Search for the cell housing the specified text and yield its [X, Y] center coordinate. 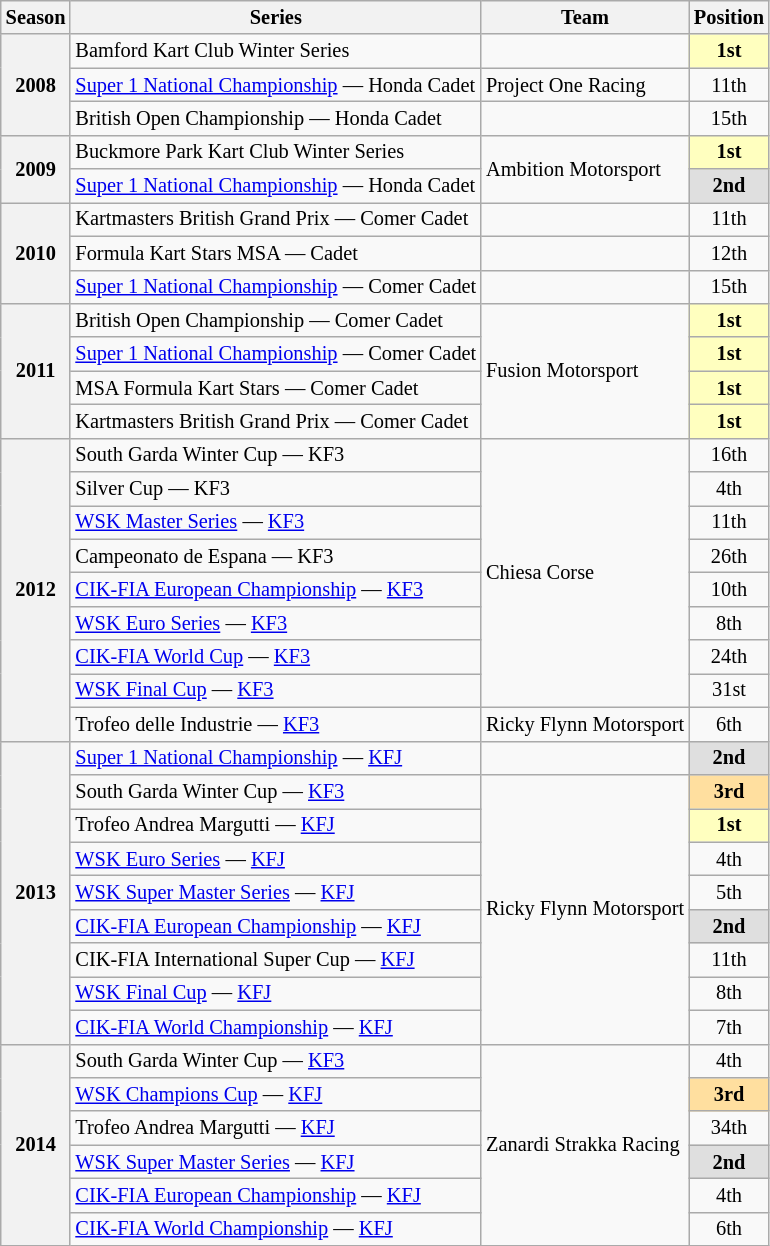
Campeonato de Espana — KF3 [276, 556]
WSK Euro Series — KFJ [276, 859]
7th [729, 1027]
31st [729, 690]
24th [729, 657]
2014 [36, 1145]
2011 [36, 370]
WSK Final Cup — KFJ [276, 993]
Super 1 National Championship — KFJ [276, 758]
Bamford Kart Club Winter Series [276, 51]
British Open Championship — Honda Cadet [276, 118]
Series [276, 17]
WSK Euro Series — KF3 [276, 623]
2013 [36, 892]
Zanardi Strakka Racing [585, 1145]
Silver Cup — KF3 [276, 489]
WSK Master Series — KF3 [276, 522]
34th [729, 1128]
2008 [36, 84]
2012 [36, 590]
Trofeo delle Industrie — KF3 [276, 724]
Project One Racing [585, 85]
Fusion Motorsport [585, 370]
Formula Kart Stars MSA — Cadet [276, 253]
2009 [36, 168]
Team [585, 17]
10th [729, 589]
26th [729, 556]
Ambition Motorsport [585, 168]
WSK Final Cup — KF3 [276, 690]
MSA Formula Kart Stars — Comer Cadet [276, 388]
Chiesa Corse [585, 572]
CIK-FIA World Cup — KF3 [276, 657]
16th [729, 455]
12th [729, 253]
5th [729, 892]
WSK Champions Cup — KFJ [276, 1094]
CIK-FIA European Championship — KF3 [276, 589]
2010 [36, 252]
Season [36, 17]
CIK-FIA International Super Cup — KFJ [276, 960]
Position [729, 17]
Buckmore Park Kart Club Winter Series [276, 152]
British Open Championship — Comer Cadet [276, 320]
